Scan for the cell matching the given text and deliver its [x, y] coordinate at center. 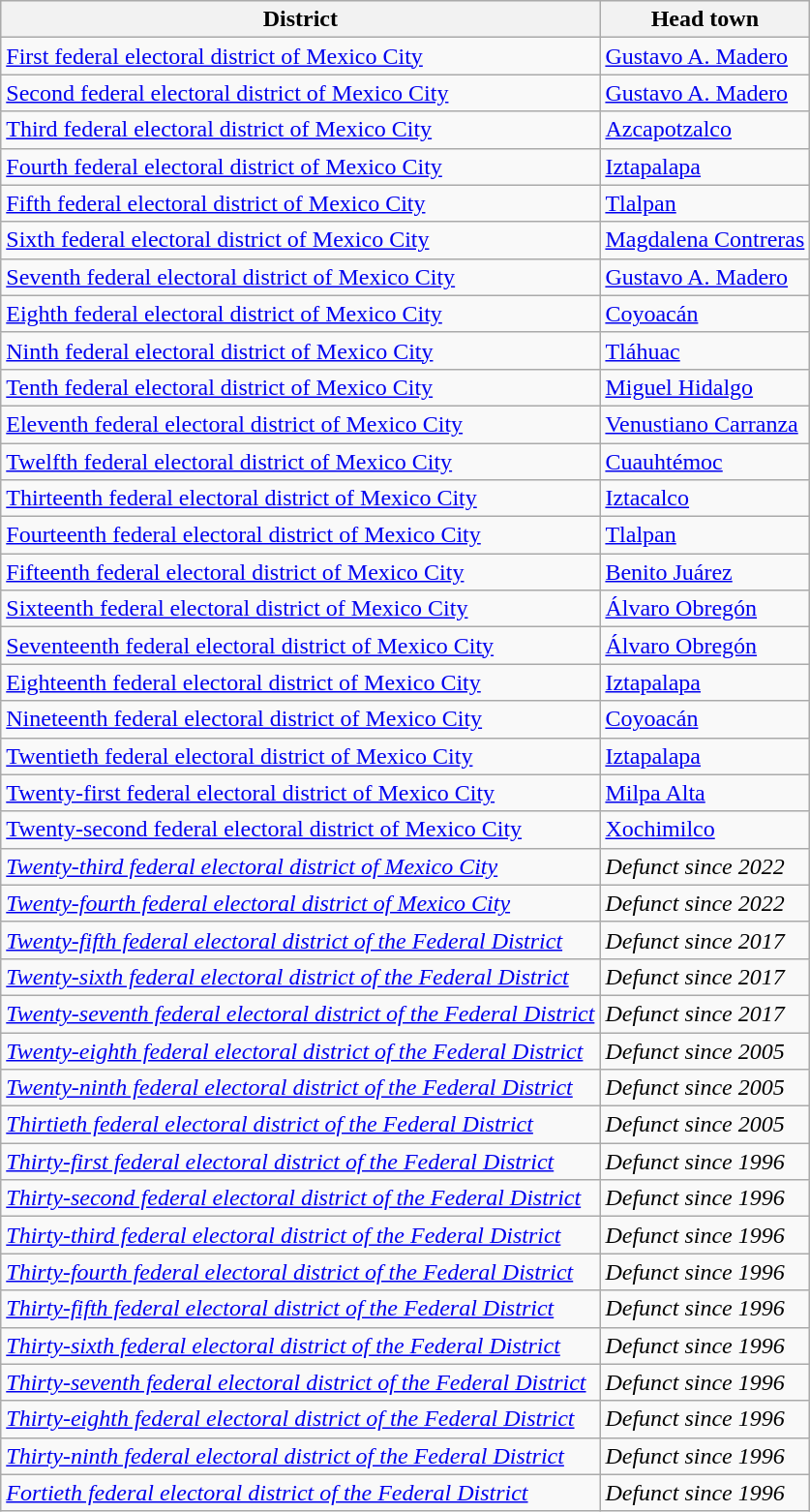
Twenty-fifth federal electoral district of the Federal District [300, 940]
Azcapotzalco [705, 130]
Thirty-first federal electoral district of the Federal District [300, 1162]
Twenty-third federal electoral district of Mexico City [300, 866]
First federal electoral district of Mexico City [300, 56]
Fortieth federal electoral district of the Federal District [300, 1493]
Fourteenth federal electoral district of Mexico City [300, 535]
Second federal electoral district of Mexico City [300, 93]
Iztacalco [705, 499]
Nineteenth federal electoral district of Mexico City [300, 719]
Twenty-sixth federal electoral district of the Federal District [300, 977]
Twenty-seventh federal electoral district of the Federal District [300, 1013]
Sixteenth federal electoral district of Mexico City [300, 609]
Tenth federal electoral district of Mexico City [300, 387]
Fifteenth federal electoral district of Mexico City [300, 572]
Thirty-third federal electoral district of the Federal District [300, 1235]
Cuauhtémoc [705, 462]
Twenty-ninth federal electoral district of the Federal District [300, 1088]
Fifth federal electoral district of Mexico City [300, 203]
Ninth federal electoral district of Mexico City [300, 350]
Twelfth federal electoral district of Mexico City [300, 462]
Twenty-eighth federal electoral district of the Federal District [300, 1050]
Seventh federal electoral district of Mexico City [300, 277]
Venustiano Carranza [705, 424]
Eighteenth federal electoral district of Mexico City [300, 682]
Thirty-seventh federal electoral district of the Federal District [300, 1382]
Seventeenth federal electoral district of Mexico City [300, 646]
Benito Juárez [705, 572]
Milpa Alta [705, 793]
District [300, 19]
Fourth federal electoral district of Mexico City [300, 166]
Thirty-eighth federal electoral district of the Federal District [300, 1419]
Thirty-fourth federal electoral district of the Federal District [300, 1272]
Sixth federal electoral district of Mexico City [300, 240]
Thirty-ninth federal electoral district of the Federal District [300, 1456]
Twenty-fourth federal electoral district of Mexico City [300, 903]
Miguel Hidalgo [705, 387]
Twenty-first federal electoral district of Mexico City [300, 793]
Thirty-fifth federal electoral district of the Federal District [300, 1309]
Head town [705, 19]
Thirteenth federal electoral district of Mexico City [300, 499]
Third federal electoral district of Mexico City [300, 130]
Eleventh federal electoral district of Mexico City [300, 424]
Thirty-sixth federal electoral district of the Federal District [300, 1346]
Tláhuac [705, 350]
Twenty-second federal electoral district of Mexico City [300, 830]
Thirtieth federal electoral district of the Federal District [300, 1125]
Thirty-second federal electoral district of the Federal District [300, 1198]
Eighth federal electoral district of Mexico City [300, 314]
Magdalena Contreras [705, 240]
Twentieth federal electoral district of Mexico City [300, 756]
Xochimilco [705, 830]
